Output the (x, y) coordinate of the center of the cell containing the given text.  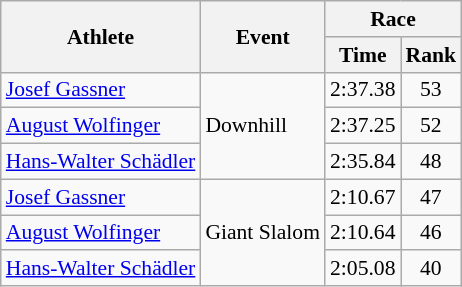
2:05.08 (362, 269)
40 (430, 269)
Race (393, 19)
2:10.67 (362, 197)
2:37.38 (362, 90)
Event (262, 36)
Athlete (101, 36)
Time (362, 55)
2:37.25 (362, 126)
53 (430, 90)
2:35.84 (362, 162)
Rank (430, 55)
52 (430, 126)
47 (430, 197)
Giant Slalom (262, 232)
46 (430, 233)
2:10.64 (362, 233)
Downhill (262, 126)
48 (430, 162)
